Extract the [x, y] coordinate from the center of the cell holding the provided text.  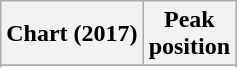
Peak position [189, 34]
Chart (2017) [72, 34]
